Find where the given text appears and provide that cell's center as [X, Y] coordinate. 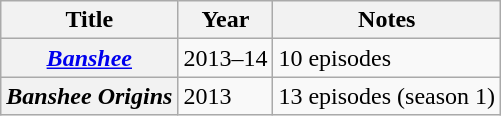
Year [226, 20]
Banshee Origins [90, 96]
Title [90, 20]
13 episodes (season 1) [387, 96]
10 episodes [387, 58]
2013 [226, 96]
Notes [387, 20]
2013–14 [226, 58]
Banshee [90, 58]
